Capture the cell that displays the provided text and extract its (x, y) central coordinate. 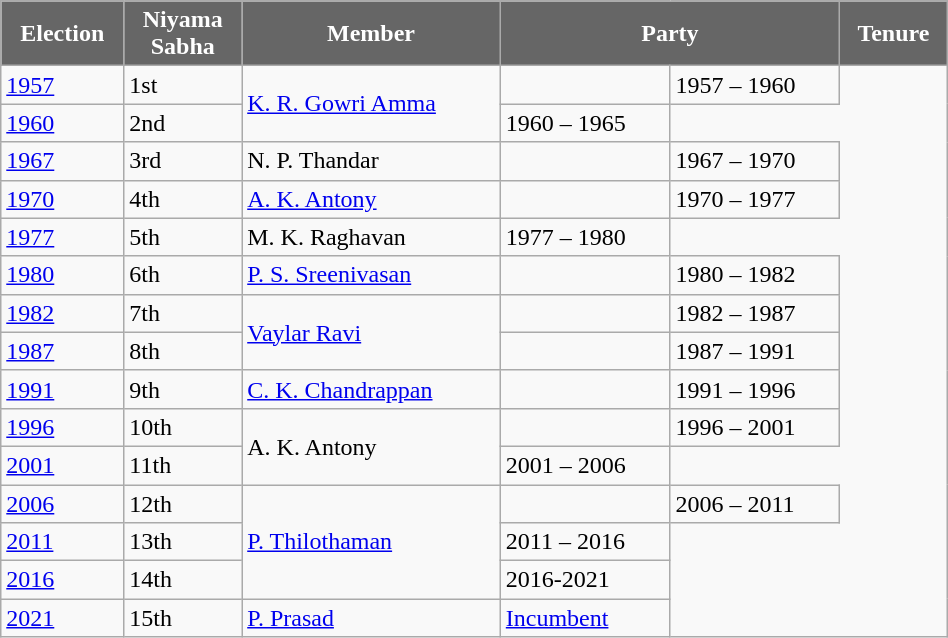
Party (670, 34)
2016 (62, 580)
14th (183, 580)
1991 (62, 389)
1991 – 1996 (755, 389)
12th (183, 503)
13th (183, 542)
1987 – 1991 (755, 351)
Member (372, 34)
10th (183, 427)
2001 (62, 465)
P. S. Sreenivasan (372, 275)
2006 (62, 503)
1987 (62, 351)
1980 (62, 275)
1982 (62, 313)
Incumbent (585, 618)
1967 (62, 161)
Vaylar Ravi (372, 332)
9th (183, 389)
P. Prasad (372, 618)
3rd (183, 161)
1970 (62, 199)
1982 – 1987 (755, 313)
1996 – 2001 (755, 427)
1967 – 1970 (755, 161)
8th (183, 351)
2021 (62, 618)
N. P. Thandar (372, 161)
7th (183, 313)
2016-2021 (585, 580)
2011 – 2016 (585, 542)
15th (183, 618)
2001 – 2006 (585, 465)
1977 – 1980 (585, 237)
2011 (62, 542)
M. K. Raghavan (372, 237)
1957 – 1960 (755, 85)
1957 (62, 85)
P. Thilothaman (372, 541)
NiyamaSabha (183, 34)
1980 – 1982 (755, 275)
2006 – 2011 (755, 503)
K. R. Gowri Amma (372, 104)
6th (183, 275)
1960 (62, 123)
Tenure (894, 34)
1960 – 1965 (585, 123)
1st (183, 85)
5th (183, 237)
C. K. Chandrappan (372, 389)
2nd (183, 123)
4th (183, 199)
Election (62, 34)
1970 – 1977 (755, 199)
11th (183, 465)
1996 (62, 427)
1977 (62, 237)
